From the cell containing the given text, extract its center point as [X, Y] coordinate. 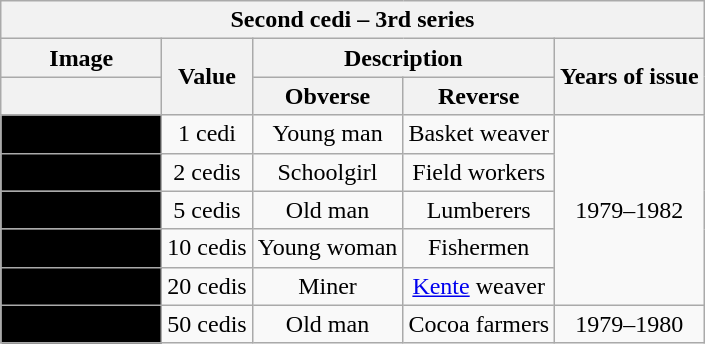
1 cedi [207, 134]
Reverse [479, 96]
50 cedis [207, 324]
Schoolgirl [328, 172]
10 cedis [207, 248]
Field workers [479, 172]
Lumberers [479, 210]
Fishermen [479, 248]
Description [403, 58]
Miner [328, 286]
5 cedis [207, 210]
Obverse [328, 96]
Value [207, 77]
Young man [328, 134]
Young woman [328, 248]
20 cedis [207, 286]
2 cedis [207, 172]
Image [82, 58]
Kente weaver [479, 286]
Second cedi – 3rd series [352, 20]
Basket weaver [479, 134]
1979–1982 [630, 210]
Cocoa farmers [479, 324]
Years of issue [630, 77]
1979–1980 [630, 324]
